Provide the [X, Y] coordinate of the cell's center where the given text is located.  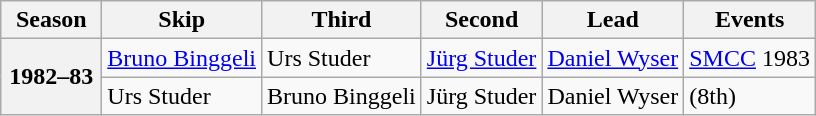
1982–83 [52, 77]
Second [482, 20]
Season [52, 20]
Skip [182, 20]
(8th) [750, 96]
Third [342, 20]
Events [750, 20]
Lead [613, 20]
SMCC 1983 [750, 58]
